From the cell containing the given text, extract its center point as (X, Y) coordinate. 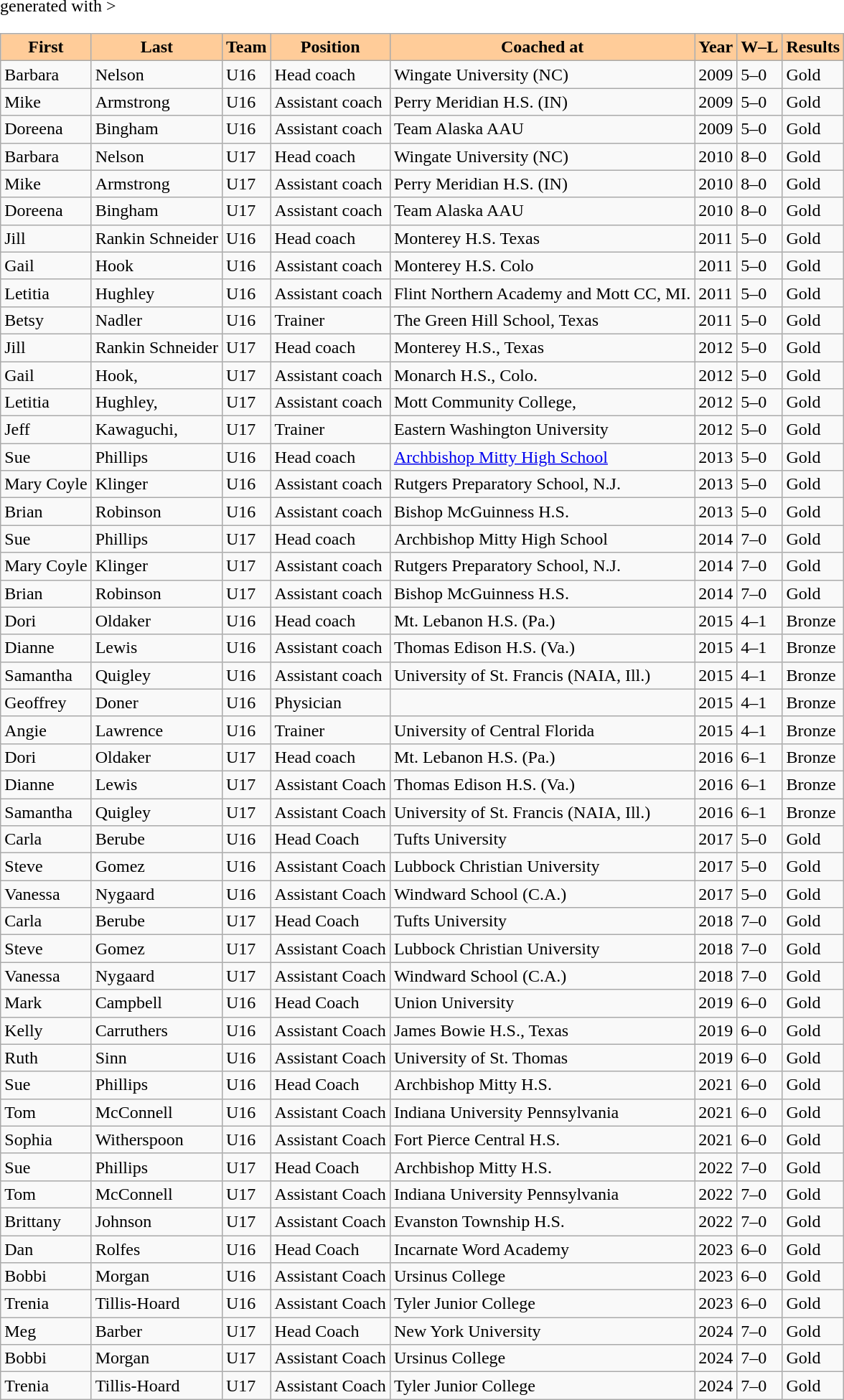
Flint Northern Academy and Mott CC, MI. (542, 293)
Witherspoon (156, 1140)
W–L (759, 47)
Hook (156, 266)
Year (716, 47)
Brittany (46, 1221)
Lawrence (156, 730)
Monterey H.S. Colo (542, 266)
Hughley (156, 293)
Hook, (156, 375)
Eastern Washington University (542, 430)
Johnson (156, 1221)
Jeff (46, 430)
Dan (46, 1249)
Sophia (46, 1140)
Angie (46, 730)
Team (246, 47)
Physician (330, 703)
Carruthers (156, 1030)
University of St. Thomas (542, 1058)
Position (330, 47)
The Green Hill School, Texas (542, 320)
Evanston Township H.S. (542, 1221)
Monterey H.S., Texas (542, 347)
Union University (542, 1003)
New York University (542, 1331)
Sinn (156, 1058)
Coached at (542, 47)
Kawaguchi, (156, 430)
Rolfes (156, 1249)
Doner (156, 703)
Monterey H.S. Texas (542, 238)
Betsy (46, 320)
Meg (46, 1331)
Incarnate Word Academy (542, 1249)
University of Central Florida (542, 730)
First (46, 47)
Mott Community College, (542, 403)
Kelly (46, 1030)
Ruth (46, 1058)
Last (156, 47)
Monarch H.S., Colo. (542, 375)
Fort Pierce Central H.S. (542, 1140)
Mark (46, 1003)
Geoffrey (46, 703)
Campbell (156, 1003)
Hughley, (156, 403)
James Bowie H.S., Texas (542, 1030)
Nadler (156, 320)
Results (813, 47)
Barber (156, 1331)
